Identify which cell holds the provided text, then report its [X, Y] central coordinate. 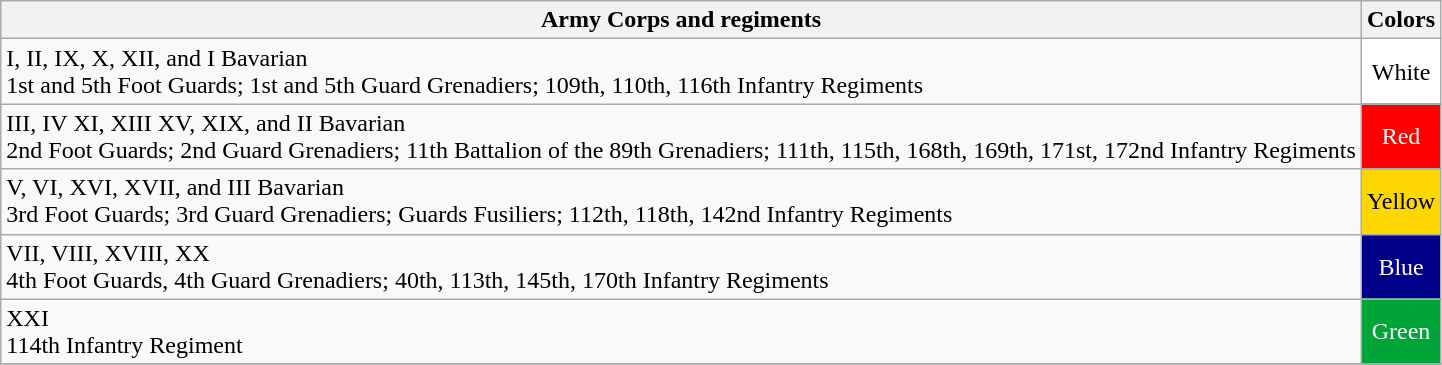
Army Corps and regiments [682, 20]
XXI114th Infantry Regiment [682, 332]
White [1400, 72]
I, II, IX, X, XII, and I Bavarian1st and 5th Foot Guards; 1st and 5th Guard Grenadiers; 109th, 110th, 116th Infantry Regiments [682, 72]
Green [1400, 332]
V, VI, XVI, XVII, and III Bavarian3rd Foot Guards; 3rd Guard Grenadiers; Guards Fusiliers; 112th, 118th, 142nd Infantry Regiments [682, 202]
Colors [1400, 20]
Yellow [1400, 202]
VII, VIII, XVIII, XX4th Foot Guards, 4th Guard Grenadiers; 40th, 113th, 145th, 170th Infantry Regiments [682, 266]
Red [1400, 136]
Blue [1400, 266]
